Output the [x, y] coordinate of the center of the cell containing the given text.  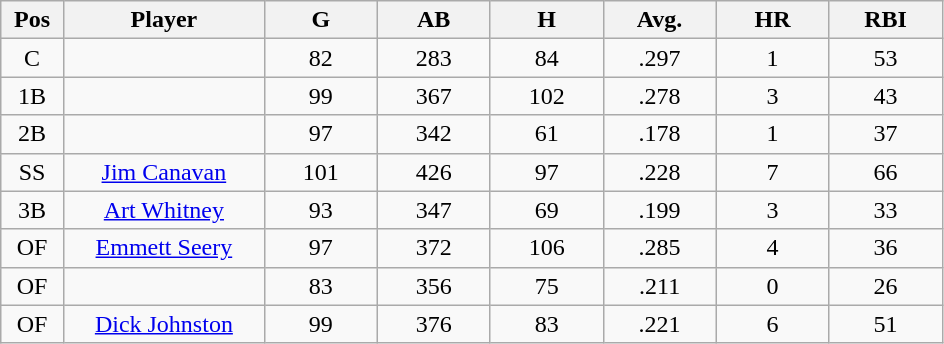
37 [886, 134]
347 [434, 210]
69 [546, 210]
7 [772, 172]
33 [886, 210]
102 [546, 96]
Dick Johnston [164, 324]
82 [320, 58]
26 [886, 286]
Art Whitney [164, 210]
.285 [660, 248]
6 [772, 324]
3B [32, 210]
.211 [660, 286]
372 [434, 248]
106 [546, 248]
101 [320, 172]
.221 [660, 324]
.297 [660, 58]
376 [434, 324]
4 [772, 248]
1B [32, 96]
Player [164, 20]
SS [32, 172]
51 [886, 324]
93 [320, 210]
C [32, 58]
.178 [660, 134]
356 [434, 286]
36 [886, 248]
RBI [886, 20]
.199 [660, 210]
2B [32, 134]
367 [434, 96]
283 [434, 58]
84 [546, 58]
Jim Canavan [164, 172]
HR [772, 20]
Avg. [660, 20]
.228 [660, 172]
.278 [660, 96]
AB [434, 20]
61 [546, 134]
75 [546, 286]
0 [772, 286]
Pos [32, 20]
426 [434, 172]
66 [886, 172]
Emmett Seery [164, 248]
53 [886, 58]
G [320, 20]
H [546, 20]
43 [886, 96]
342 [434, 134]
